Detect which cell encompasses the target text, then output its (X, Y) center coordinate. 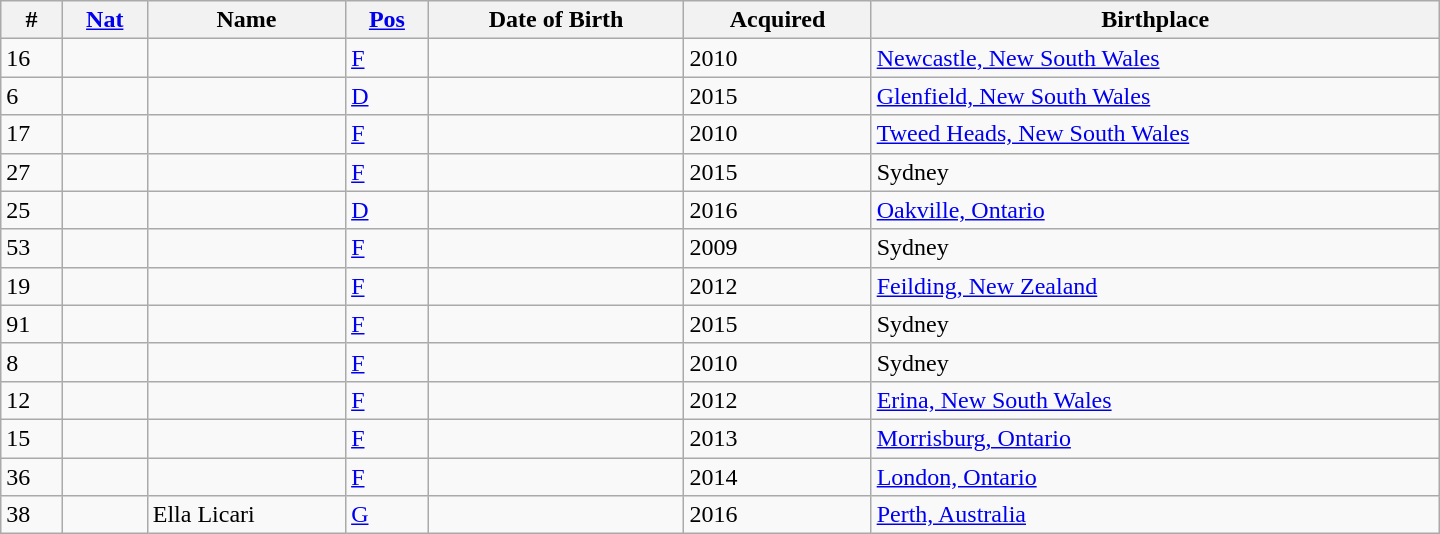
Ella Licari (246, 515)
53 (32, 248)
17 (32, 134)
2014 (778, 477)
27 (32, 172)
Nat (104, 20)
Acquired (778, 20)
London, Ontario (1155, 477)
15 (32, 438)
2013 (778, 438)
8 (32, 362)
G (388, 515)
Morrisburg, Ontario (1155, 438)
Tweed Heads, New South Wales (1155, 134)
2009 (778, 248)
Birthplace (1155, 20)
25 (32, 210)
36 (32, 477)
Erina, New South Wales (1155, 400)
12 (32, 400)
6 (32, 96)
Perth, Australia (1155, 515)
38 (32, 515)
16 (32, 58)
Oakville, Ontario (1155, 210)
19 (32, 286)
# (32, 20)
Name (246, 20)
Date of Birth (556, 20)
Glenfield, New South Wales (1155, 96)
91 (32, 324)
Newcastle, New South Wales (1155, 58)
Pos (388, 20)
Feilding, New Zealand (1155, 286)
